Return (X, Y) of the center of cell containing provided text 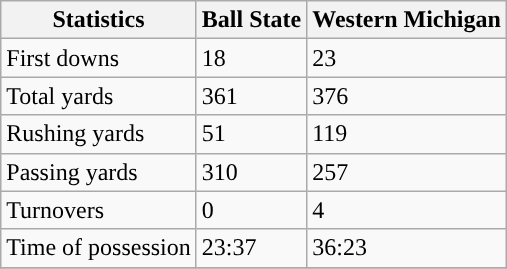
Statistics (99, 20)
361 (251, 96)
310 (251, 172)
23:37 (251, 248)
18 (251, 58)
Ball State (251, 20)
Total yards (99, 96)
51 (251, 134)
4 (407, 210)
Western Michigan (407, 20)
Rushing yards (99, 134)
376 (407, 96)
36:23 (407, 248)
Passing yards (99, 172)
23 (407, 58)
Time of possession (99, 248)
119 (407, 134)
First downs (99, 58)
0 (251, 210)
257 (407, 172)
Turnovers (99, 210)
